Return (x, y) of the center of cell containing provided text 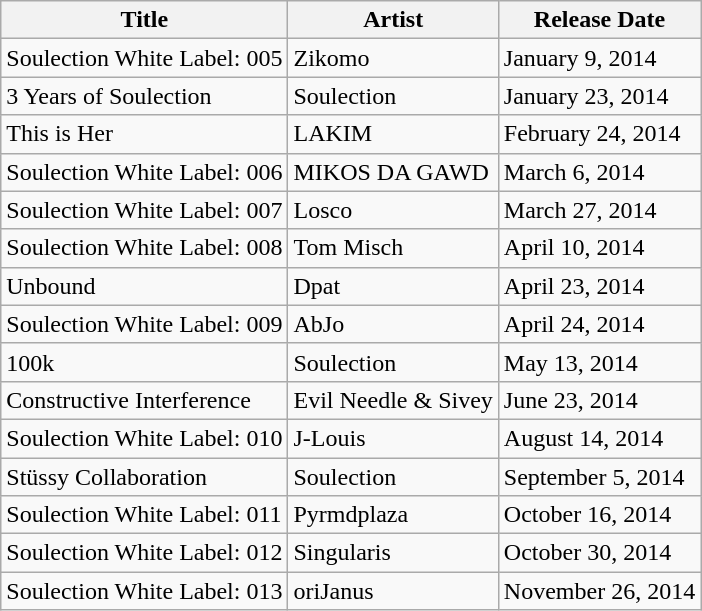
Dpat (393, 286)
Soulection White Label: 010 (144, 438)
January 23, 2014 (599, 96)
LAKIM (393, 134)
June 23, 2014 (599, 400)
August 14, 2014 (599, 438)
This is Her (144, 134)
Zikomo (393, 58)
Title (144, 20)
Losco (393, 210)
March 27, 2014 (599, 210)
MIKOS DA GAWD (393, 172)
March 6, 2014 (599, 172)
Release Date (599, 20)
3 Years of Soulection (144, 96)
April 23, 2014 (599, 286)
J-Louis (393, 438)
Soulection White Label: 011 (144, 515)
Soulection White Label: 008 (144, 248)
Pyrmdplaza (393, 515)
Soulection White Label: 006 (144, 172)
Constructive Interference (144, 400)
Singularis (393, 553)
February 24, 2014 (599, 134)
May 13, 2014 (599, 362)
Unbound (144, 286)
Soulection White Label: 007 (144, 210)
Soulection White Label: 013 (144, 591)
Tom Misch (393, 248)
100k (144, 362)
January 9, 2014 (599, 58)
September 5, 2014 (599, 477)
Soulection White Label: 009 (144, 324)
April 24, 2014 (599, 324)
Artist (393, 20)
November 26, 2014 (599, 591)
Evil Needle & Sivey (393, 400)
AbJo (393, 324)
October 16, 2014 (599, 515)
Soulection White Label: 012 (144, 553)
October 30, 2014 (599, 553)
Soulection White Label: 005 (144, 58)
Stüssy Collaboration (144, 477)
April 10, 2014 (599, 248)
oriJanus (393, 591)
